Provide the [X, Y] coordinate of the cell's center where the given text is located.  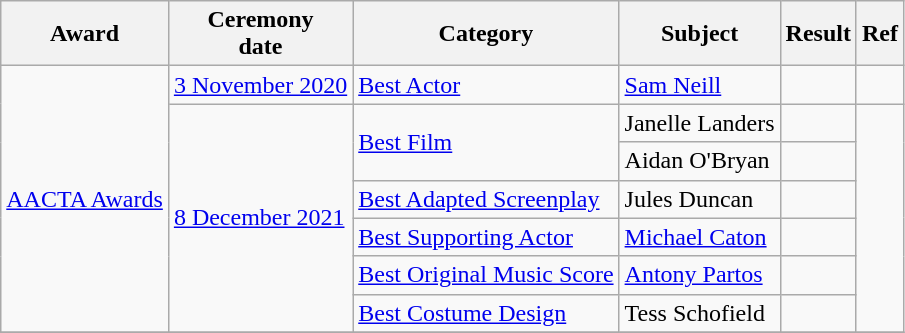
Antony Partos [700, 275]
Aidan O'Bryan [700, 161]
Tess Schofield [700, 313]
Best Actor [486, 85]
Ref [880, 34]
Category [486, 34]
Best Costume Design [486, 313]
Award [85, 34]
Sam Neill [700, 85]
Best Original Music Score [486, 275]
Best Supporting Actor [486, 237]
AACTA Awards [85, 199]
Ceremonydate [260, 34]
Janelle Landers [700, 123]
Best Adapted Screenplay [486, 199]
Subject [700, 34]
3 November 2020 [260, 85]
Jules Duncan [700, 199]
8 December 2021 [260, 218]
Result [818, 34]
Best Film [486, 142]
Michael Caton [700, 237]
